Determine the (X, Y) coordinate at the center of the cell enclosing the given text.  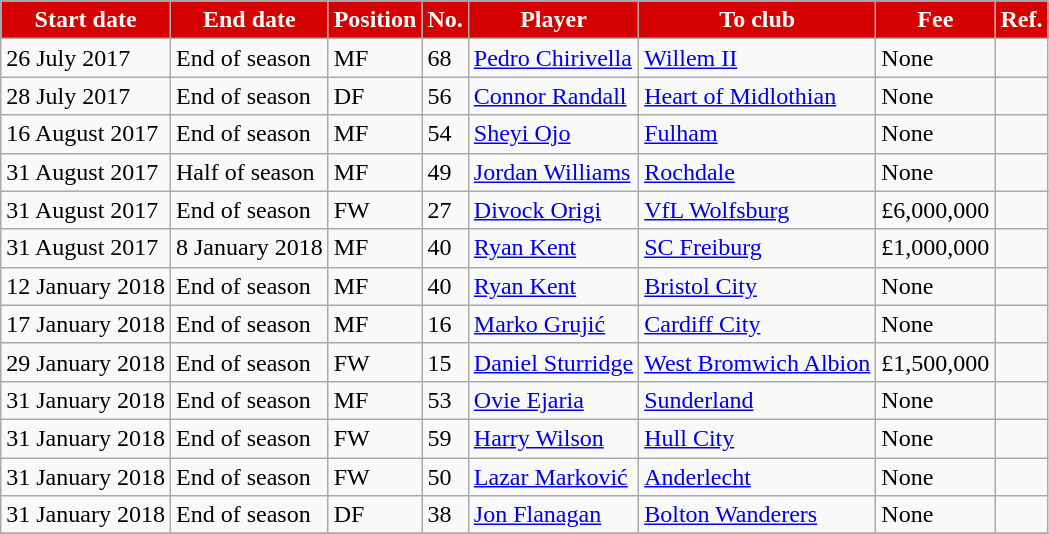
Lazar Marković (553, 477)
Divock Origi (553, 210)
Willem II (758, 58)
No. (445, 20)
29 January 2018 (86, 362)
Position (375, 20)
Cardiff City (758, 324)
Fulham (758, 134)
59 (445, 438)
Ref. (1022, 20)
Rochdale (758, 172)
50 (445, 477)
Half of season (249, 172)
Fee (936, 20)
Bolton Wanderers (758, 515)
Connor Randall (553, 96)
Jon Flanagan (553, 515)
38 (445, 515)
To club (758, 20)
Sheyi Ojo (553, 134)
56 (445, 96)
Anderlecht (758, 477)
Sunderland (758, 400)
SC Freiburg (758, 248)
28 July 2017 (86, 96)
Hull City (758, 438)
Jordan Williams (553, 172)
49 (445, 172)
VfL Wolfsburg (758, 210)
16 (445, 324)
Start date (86, 20)
54 (445, 134)
West Bromwich Albion (758, 362)
£6,000,000 (936, 210)
Marko Grujić (553, 324)
End date (249, 20)
Bristol City (758, 286)
26 July 2017 (86, 58)
Pedro Chirivella (553, 58)
53 (445, 400)
27 (445, 210)
8 January 2018 (249, 248)
Player (553, 20)
68 (445, 58)
£1,000,000 (936, 248)
Heart of Midlothian (758, 96)
12 January 2018 (86, 286)
17 January 2018 (86, 324)
Daniel Sturridge (553, 362)
£1,500,000 (936, 362)
15 (445, 362)
Harry Wilson (553, 438)
Ovie Ejaria (553, 400)
16 August 2017 (86, 134)
